Output the (X, Y) coordinate of the center of the cell containing the given text.  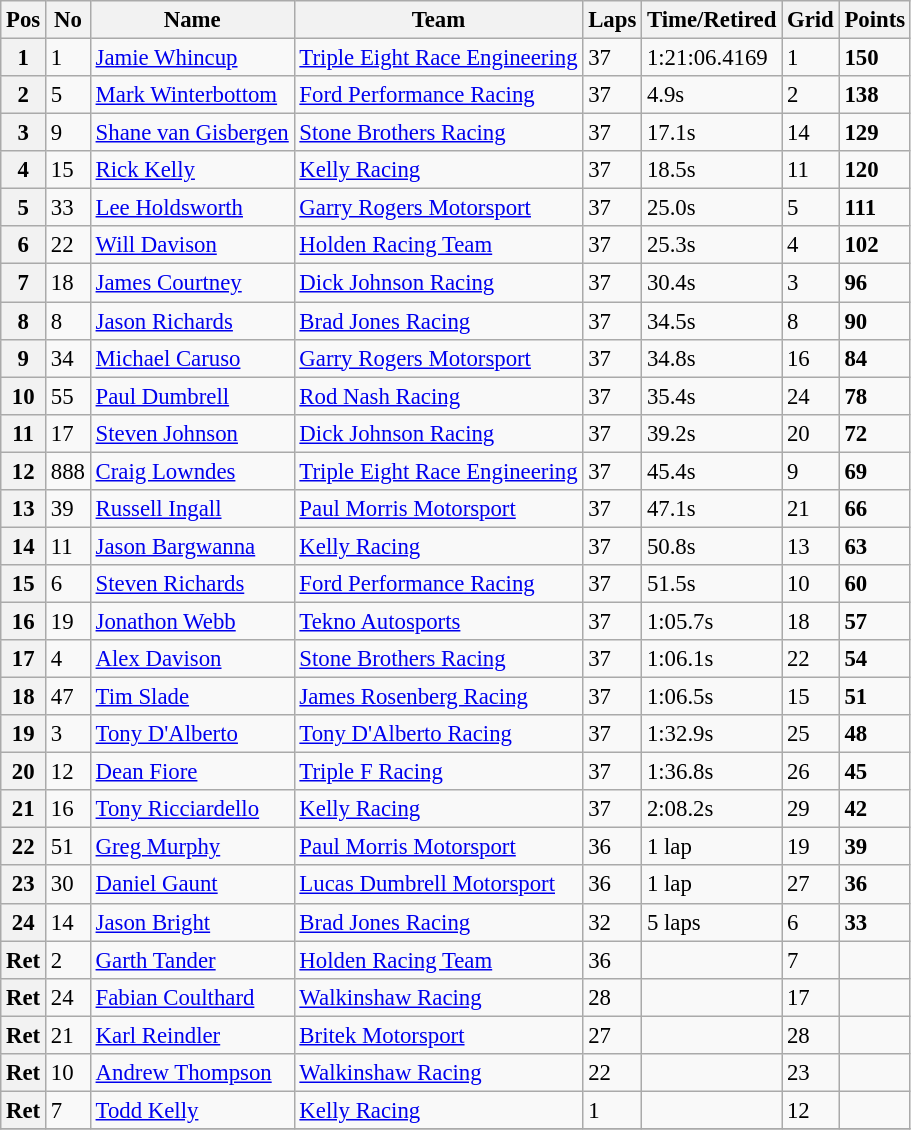
26 (810, 772)
Points (874, 20)
45.4s (712, 471)
Craig Lowndes (192, 471)
34.8s (712, 358)
34 (68, 358)
102 (874, 245)
32 (612, 922)
Garth Tander (192, 960)
63 (874, 546)
30 (68, 885)
17.1s (712, 133)
5 laps (712, 922)
Andrew Thompson (192, 1073)
96 (874, 283)
Fabian Coulthard (192, 997)
Rod Nash Racing (438, 396)
45 (874, 772)
Will Davison (192, 245)
18.5s (712, 170)
1:06.1s (712, 659)
2:08.2s (712, 809)
Jonathon Webb (192, 621)
39.2s (712, 433)
50.8s (712, 546)
66 (874, 509)
Team (438, 20)
30.4s (712, 283)
29 (810, 809)
111 (874, 208)
Jamie Whincup (192, 58)
Daniel Gaunt (192, 885)
Karl Reindler (192, 1035)
69 (874, 471)
James Courtney (192, 283)
Russell Ingall (192, 509)
Michael Caruso (192, 358)
150 (874, 58)
4.9s (712, 95)
42 (874, 809)
Rick Kelly (192, 170)
Pos (24, 20)
54 (874, 659)
Steven Johnson (192, 433)
1:36.8s (712, 772)
Lucas Dumbrell Motorsport (438, 885)
Alex Davison (192, 659)
1:21:06.4169 (712, 58)
Shane van Gisbergen (192, 133)
120 (874, 170)
47.1s (712, 509)
60 (874, 584)
Time/Retired (712, 20)
Jason Bright (192, 922)
1:05.7s (712, 621)
Tekno Autosports (438, 621)
25.0s (712, 208)
51.5s (712, 584)
1:32.9s (712, 734)
78 (874, 396)
25.3s (712, 245)
129 (874, 133)
Greg Murphy (192, 847)
35.4s (712, 396)
Name (192, 20)
Tony D'Alberto Racing (438, 734)
Triple F Racing (438, 772)
1:06.5s (712, 697)
Jason Richards (192, 321)
Tony Ricciardello (192, 809)
25 (810, 734)
84 (874, 358)
90 (874, 321)
47 (68, 697)
55 (68, 396)
Britek Motorsport (438, 1035)
Tim Slade (192, 697)
57 (874, 621)
34.5s (712, 321)
Paul Dumbrell (192, 396)
Grid (810, 20)
Dean Fiore (192, 772)
No (68, 20)
Tony D'Alberto (192, 734)
Steven Richards (192, 584)
Lee Holdsworth (192, 208)
James Rosenberg Racing (438, 697)
138 (874, 95)
48 (874, 734)
888 (68, 471)
72 (874, 433)
Laps (612, 20)
Todd Kelly (192, 1110)
Jason Bargwanna (192, 546)
Mark Winterbottom (192, 95)
